Search for the cell housing the specified text and yield its [X, Y] center coordinate. 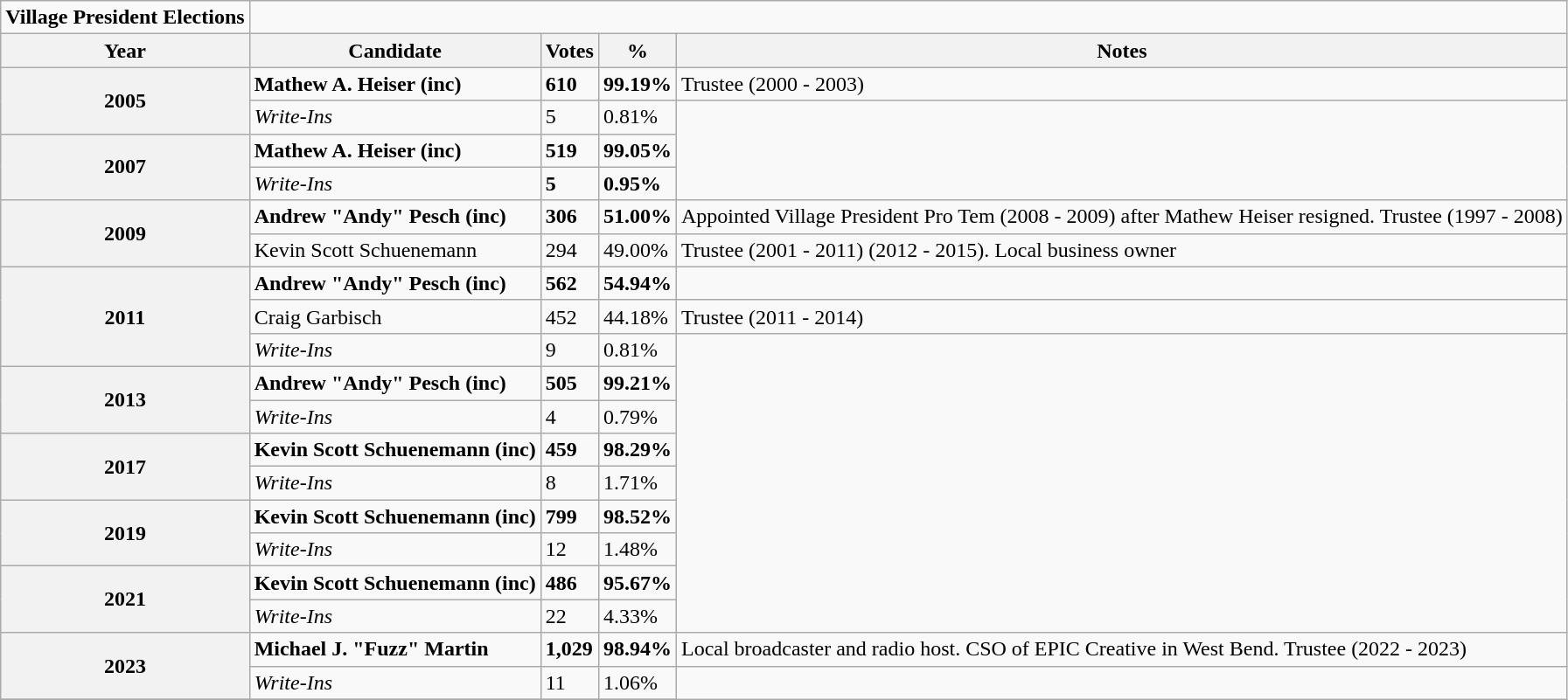
799 [569, 516]
Michael J. "Fuzz" Martin [395, 649]
Trustee (2011 - 2014) [1121, 316]
Trustee (2001 - 2011) (2012 - 2015). Local business owner [1121, 250]
486 [569, 583]
2017 [125, 467]
519 [569, 150]
% [637, 51]
4 [569, 417]
306 [569, 217]
95.67% [637, 583]
1.06% [637, 683]
54.94% [637, 283]
452 [569, 316]
Local broadcaster and radio host. CSO of EPIC Creative in West Bend. Trustee (2022 - 2023) [1121, 649]
11 [569, 683]
Trustee (2000 - 2003) [1121, 84]
2019 [125, 533]
Votes [569, 51]
Candidate [395, 51]
459 [569, 450]
0.79% [637, 417]
Notes [1121, 51]
98.52% [637, 516]
2013 [125, 399]
2007 [125, 167]
99.05% [637, 150]
2009 [125, 233]
Craig Garbisch [395, 316]
1.71% [637, 483]
4.33% [637, 616]
Village President Elections [125, 17]
1,029 [569, 649]
99.21% [637, 383]
2011 [125, 316]
Kevin Scott Schuenemann [395, 250]
51.00% [637, 217]
1.48% [637, 550]
505 [569, 383]
2021 [125, 600]
8 [569, 483]
98.29% [637, 450]
Year [125, 51]
294 [569, 250]
22 [569, 616]
0.95% [637, 184]
98.94% [637, 649]
99.19% [637, 84]
Appointed Village President Pro Tem (2008 - 2009) after Mathew Heiser resigned. Trustee (1997 - 2008) [1121, 217]
610 [569, 84]
12 [569, 550]
49.00% [637, 250]
2005 [125, 100]
562 [569, 283]
9 [569, 350]
2023 [125, 666]
44.18% [637, 316]
